Find where the given text appears and provide that cell's center as [x, y] coordinate. 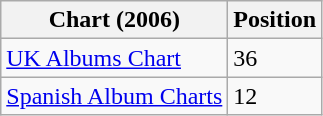
UK Albums Chart [114, 58]
36 [275, 58]
Chart (2006) [114, 20]
Spanish Album Charts [114, 96]
12 [275, 96]
Position [275, 20]
